For the text-containing cell, return its midpoint in (x, y) coordinate format. 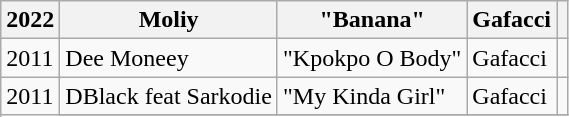
"My Kinda Girl" (372, 96)
"Kpokpo O Body" (372, 58)
DBlack feat Sarkodie (169, 96)
"Banana" (372, 20)
Moliy (169, 20)
Dee Moneey (169, 58)
2022 (30, 20)
